Find where the given text appears and provide that cell's center as [x, y] coordinate. 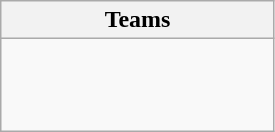
Teams [138, 20]
